Return (x, y) of the center of cell containing provided text 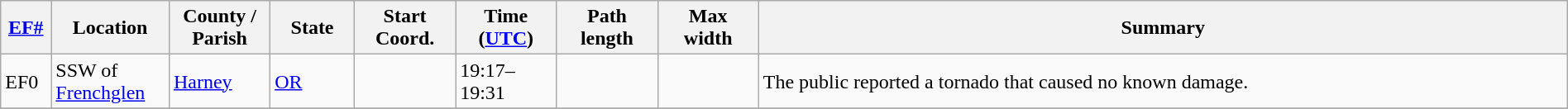
19:17–19:31 (506, 81)
The public reported a tornado that caused no known damage. (1163, 81)
Summary (1163, 28)
County / Parish (219, 28)
Max width (708, 28)
Start Coord. (404, 28)
Location (111, 28)
OR (313, 81)
Harney (219, 81)
Time (UTC) (506, 28)
Path length (607, 28)
EF0 (26, 81)
State (313, 28)
SSW of Frenchglen (111, 81)
EF# (26, 28)
